Scan for the cell matching the given text and deliver its (x, y) coordinate at center. 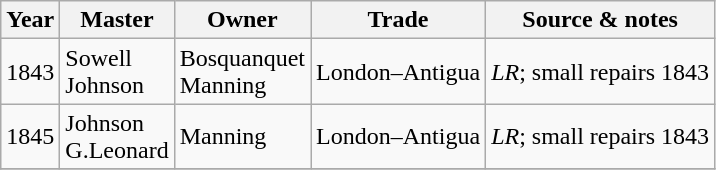
1845 (30, 136)
SowellJohnson (117, 72)
Master (117, 20)
Source & notes (600, 20)
Trade (398, 20)
Year (30, 20)
Owner (242, 20)
1843 (30, 72)
Manning (242, 136)
BosquanquetManning (242, 72)
JohnsonG.Leonard (117, 136)
